For the text-containing cell, return its midpoint in (X, Y) coordinate format. 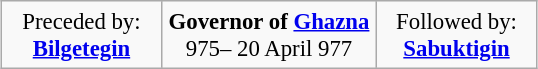
Preceded by:Bilgetegin (82, 35)
Followed by:Sabuktigin (456, 35)
Governor of Ghazna975– 20 April 977 (269, 35)
